Find where the given text appears and provide that cell's center as (X, Y) coordinate. 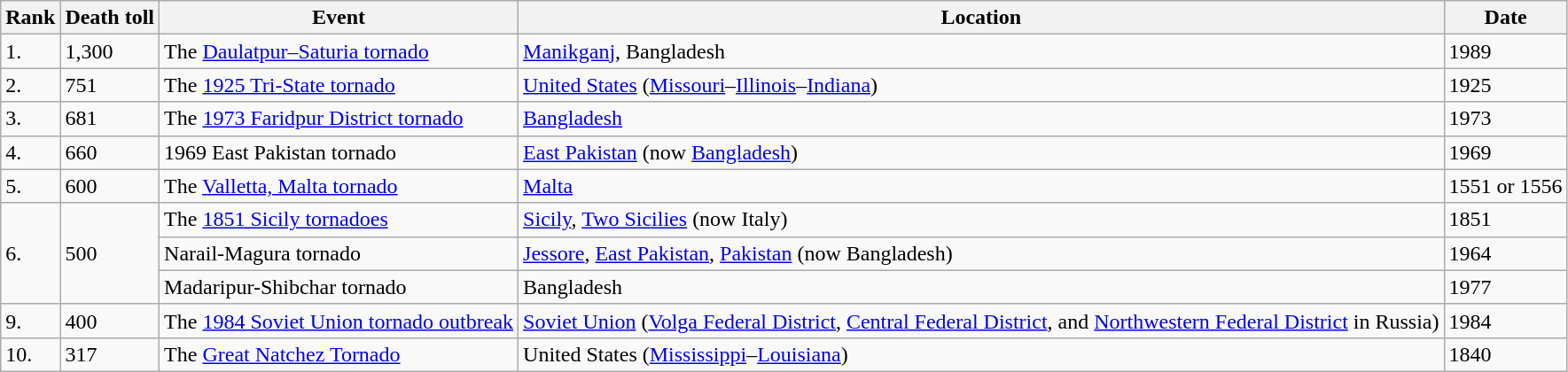
6. (30, 253)
5. (30, 186)
4. (30, 152)
Sicily, Two Sicilies (now Italy) (981, 220)
The Daulatpur–Saturia tornado (339, 51)
The Great Natchez Tornado (339, 354)
United States (Missouri–Illinois–Indiana) (981, 85)
681 (110, 119)
1969 (1505, 152)
Manikganj, Bangladesh (981, 51)
1989 (1505, 51)
1551 or 1556 (1505, 186)
600 (110, 186)
500 (110, 253)
The 1925 Tri-State tornado (339, 85)
1840 (1505, 354)
Date (1505, 18)
317 (110, 354)
1851 (1505, 220)
The Valletta, Malta tornado (339, 186)
3. (30, 119)
660 (110, 152)
The 1984 Soviet Union tornado outbreak (339, 321)
751 (110, 85)
Madaripur-Shibchar tornado (339, 287)
1984 (1505, 321)
Malta (981, 186)
The 1973 Faridpur District tornado (339, 119)
Soviet Union (Volga Federal District, Central Federal District, and Northwestern Federal District in Russia) (981, 321)
1. (30, 51)
1,300 (110, 51)
Location (981, 18)
The 1851 Sicily tornadoes (339, 220)
1977 (1505, 287)
Jessore, East Pakistan, Pakistan (now Bangladesh) (981, 253)
1964 (1505, 253)
1925 (1505, 85)
United States (Mississippi–Louisiana) (981, 354)
Rank (30, 18)
East Pakistan (now Bangladesh) (981, 152)
400 (110, 321)
10. (30, 354)
1973 (1505, 119)
1969 East Pakistan tornado (339, 152)
Death toll (110, 18)
Narail-Magura tornado (339, 253)
9. (30, 321)
Event (339, 18)
2. (30, 85)
